Return (x, y) of the center of cell containing provided text 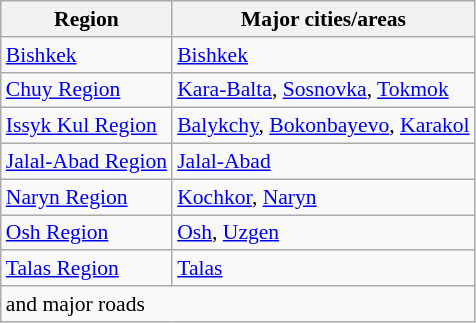
Region (86, 19)
Balykchy, Bokonbayevo, Karakol (324, 126)
and major roads (238, 304)
Jalal-Abad (324, 162)
Chuy Region (86, 90)
Kochkor, Naryn (324, 197)
Osh Region (86, 233)
Kara-Balta, Sosnovka, Tokmok (324, 90)
Talas Region (86, 269)
Jalal-Abad Region (86, 162)
Osh, Uzgen (324, 233)
Issyk Kul Region (86, 126)
Major cities/areas (324, 19)
Talas (324, 269)
Naryn Region (86, 197)
